Scan for the cell matching the given text and deliver its (X, Y) coordinate at center. 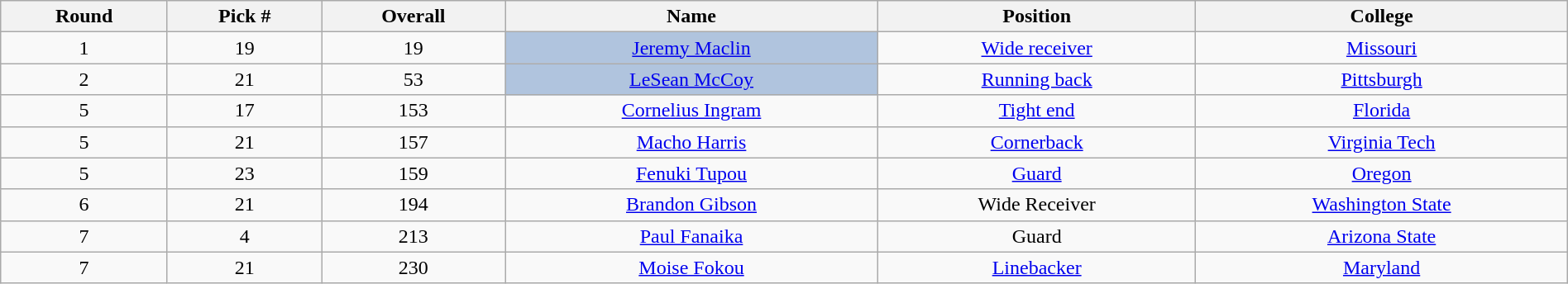
Brandon Gibson (691, 205)
Macho Harris (691, 142)
213 (414, 236)
Arizona State (1381, 236)
Virginia Tech (1381, 142)
6 (84, 205)
Position (1037, 17)
LeSean McCoy (691, 79)
Wide Receiver (1037, 205)
23 (245, 173)
Missouri (1381, 48)
153 (414, 111)
157 (414, 142)
Running back (1037, 79)
Oregon (1381, 173)
Linebacker (1037, 267)
Name (691, 17)
Florida (1381, 111)
1 (84, 48)
Jeremy Maclin (691, 48)
Wide receiver (1037, 48)
Pittsburgh (1381, 79)
159 (414, 173)
Round (84, 17)
Fenuki Tupou (691, 173)
Maryland (1381, 267)
4 (245, 236)
53 (414, 79)
Tight end (1037, 111)
Washington State (1381, 205)
194 (414, 205)
2 (84, 79)
Cornerback (1037, 142)
230 (414, 267)
Paul Fanaika (691, 236)
17 (245, 111)
College (1381, 17)
Cornelius Ingram (691, 111)
Moise Fokou (691, 267)
Overall (414, 17)
Pick # (245, 17)
